Pinpoint the cell where the given text exists, returning its [X, Y] midpoint coordinate. 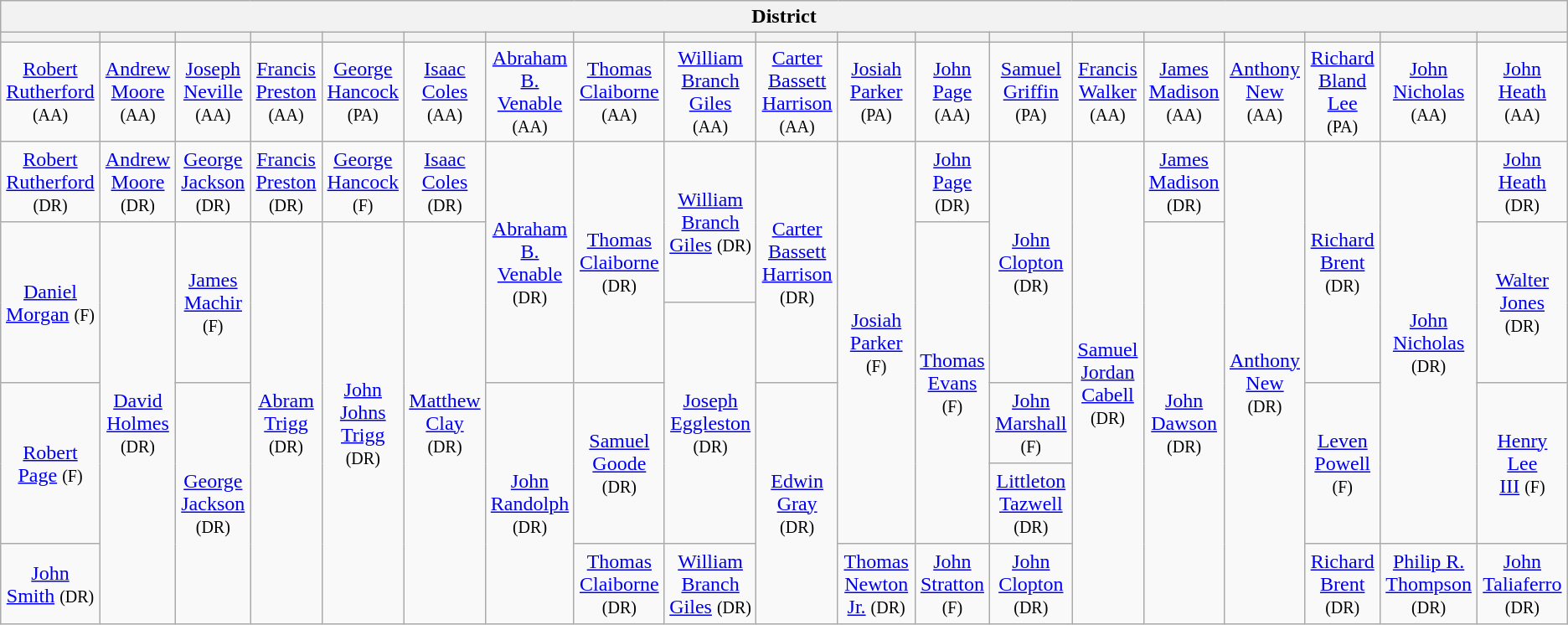
GeorgeJackson(DR) [213, 504]
JohnMarshall (F) [1031, 423]
JohnSmith (DR) [50, 584]
JohnPage (AA) [952, 92]
JosiahParker (F) [876, 343]
AnthonyNew (AA) [1265, 92]
GeorgeHancock (PA) [363, 92]
IsaacColes (AA) [444, 92]
GeorgeHancock (F) [363, 182]
WalterJones (DR) [1523, 302]
JohnNicholas (DR) [1429, 343]
JohnHeath (AA) [1523, 92]
EdwinGray (DR) [797, 504]
AbramTrigg (DR) [286, 423]
Abraham B.Venable (DR) [530, 262]
JohnStratton (F) [952, 584]
AndrewMoore (DR) [137, 182]
SamuelGoode (DR) [619, 463]
District [784, 17]
GeorgeJackson (DR) [213, 182]
FrancisWalker (AA) [1107, 92]
JosephEggleston (DR) [710, 423]
LevenPowell (F) [1343, 463]
DanielMorgan (F) [50, 302]
JamesMachir (F) [213, 302]
JohnTaliaferro (DR) [1523, 584]
ThomasNewton Jr. (DR) [876, 584]
ThomasClaiborne (AA) [619, 92]
RobertPage (F) [50, 463]
FrancisPreston (AA) [286, 92]
Carter BassettHarrison (AA) [797, 92]
JohnNicholas (AA) [1429, 92]
FrancisPreston (DR) [286, 182]
MatthewClay (DR) [444, 423]
LittletonTazwell (DR) [1031, 504]
RobertRutherford (AA) [50, 92]
SamuelJordanCabell (DR) [1107, 383]
JohnRandolph(DR) [530, 504]
JohnHeath (DR) [1523, 182]
AnthonyNew (DR) [1265, 383]
Abraham B.Venable (AA) [530, 92]
Henry LeeIII (F) [1523, 463]
JosephNeville (AA) [213, 92]
JamesMadison (DR) [1184, 182]
IsaacColes (DR) [444, 182]
DavidHolmes (DR) [137, 423]
Carter BassettHarrison (DR) [797, 262]
William BranchGiles (AA) [710, 92]
JosiahParker (PA) [876, 92]
AndrewMoore (AA) [137, 92]
John JohnsTrigg (DR) [363, 423]
Richard BlandLee (PA) [1343, 92]
JohnDawson (DR) [1184, 423]
SamuelGriffin (PA) [1031, 92]
JamesMadison (AA) [1184, 92]
ThomasEvans (F) [952, 383]
JohnPage (DR) [952, 182]
Philip R.Thompson (DR) [1429, 584]
RobertRutherford (DR) [50, 182]
